Extract the [x, y] coordinate from the center of the cell holding the provided text.  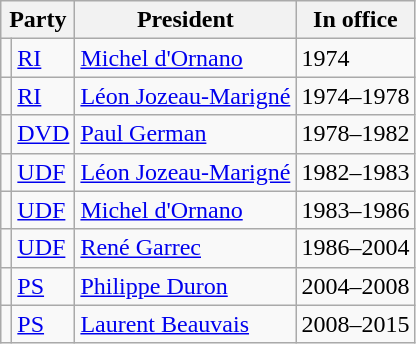
1974–1978 [356, 96]
1986–2004 [356, 248]
1982–1983 [356, 172]
President [186, 20]
In office [356, 20]
DVD [44, 134]
1974 [356, 58]
1983–1986 [356, 210]
Party [38, 20]
René Garrec [186, 248]
1978–1982 [356, 134]
Paul German [186, 134]
2004–2008 [356, 286]
Philippe Duron [186, 286]
2008–2015 [356, 324]
Laurent Beauvais [186, 324]
